Locate the cell with the specified text and output its (x, y) center coordinate. 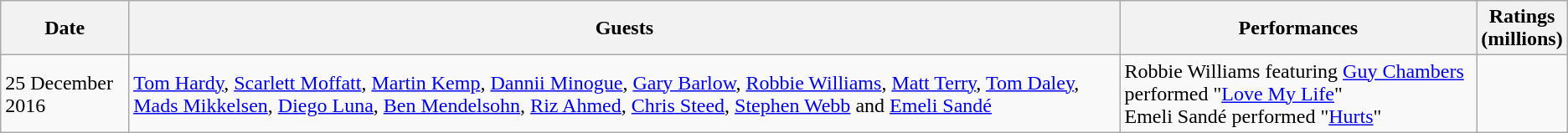
25 December 2016 (65, 94)
Ratings(millions) (1522, 28)
Robbie Williams featuring Guy Chambers performed "Love My Life"Emeli Sandé performed "Hurts" (1298, 94)
Date (65, 28)
Guests (625, 28)
Performances (1298, 28)
